Return the (x, y) coordinate for the center point of the cell that contains the specified text.  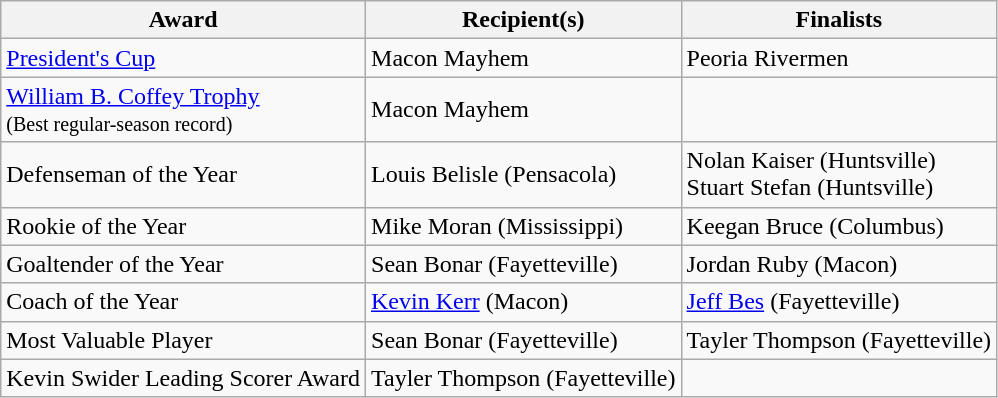
Louis Belisle (Pensacola) (524, 174)
President's Cup (184, 58)
Coach of the Year (184, 302)
William B. Coffey Trophy(Best regular-season record) (184, 110)
Kevin Swider Leading Scorer Award (184, 378)
Peoria Rivermen (839, 58)
Nolan Kaiser (Huntsville)Stuart Stefan (Huntsville) (839, 174)
Kevin Kerr (Macon) (524, 302)
Goaltender of the Year (184, 264)
Jeff Bes (Fayetteville) (839, 302)
Rookie of the Year (184, 226)
Defenseman of the Year (184, 174)
Keegan Bruce (Columbus) (839, 226)
Recipient(s) (524, 20)
Finalists (839, 20)
Mike Moran (Mississippi) (524, 226)
Award (184, 20)
Jordan Ruby (Macon) (839, 264)
Most Valuable Player (184, 340)
